For the text-containing cell, return its midpoint in (X, Y) coordinate format. 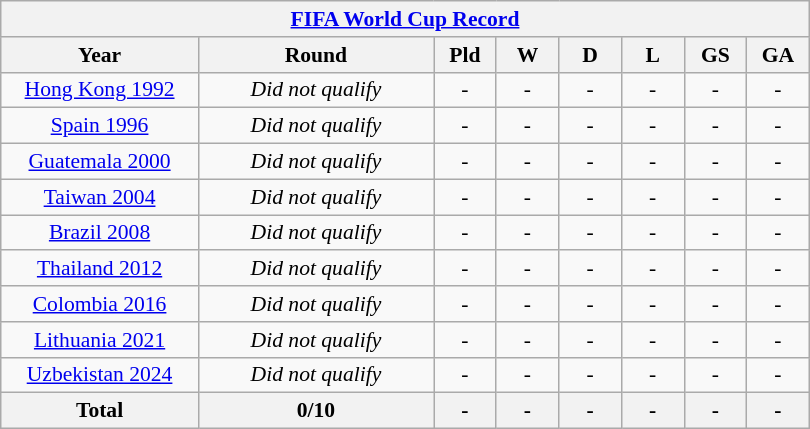
Colombia 2016 (100, 304)
FIFA World Cup Record (405, 19)
Taiwan 2004 (100, 197)
W (528, 55)
0/10 (316, 411)
GA (778, 55)
Total (100, 411)
Guatemala 2000 (100, 162)
Uzbekistan 2024 (100, 375)
Thailand 2012 (100, 269)
D (590, 55)
Round (316, 55)
Hong Kong 1992 (100, 90)
GS (716, 55)
Year (100, 55)
Pld (466, 55)
Spain 1996 (100, 126)
Lithuania 2021 (100, 340)
Brazil 2008 (100, 233)
L (652, 55)
